From the cell containing the given text, extract its center point as [X, Y] coordinate. 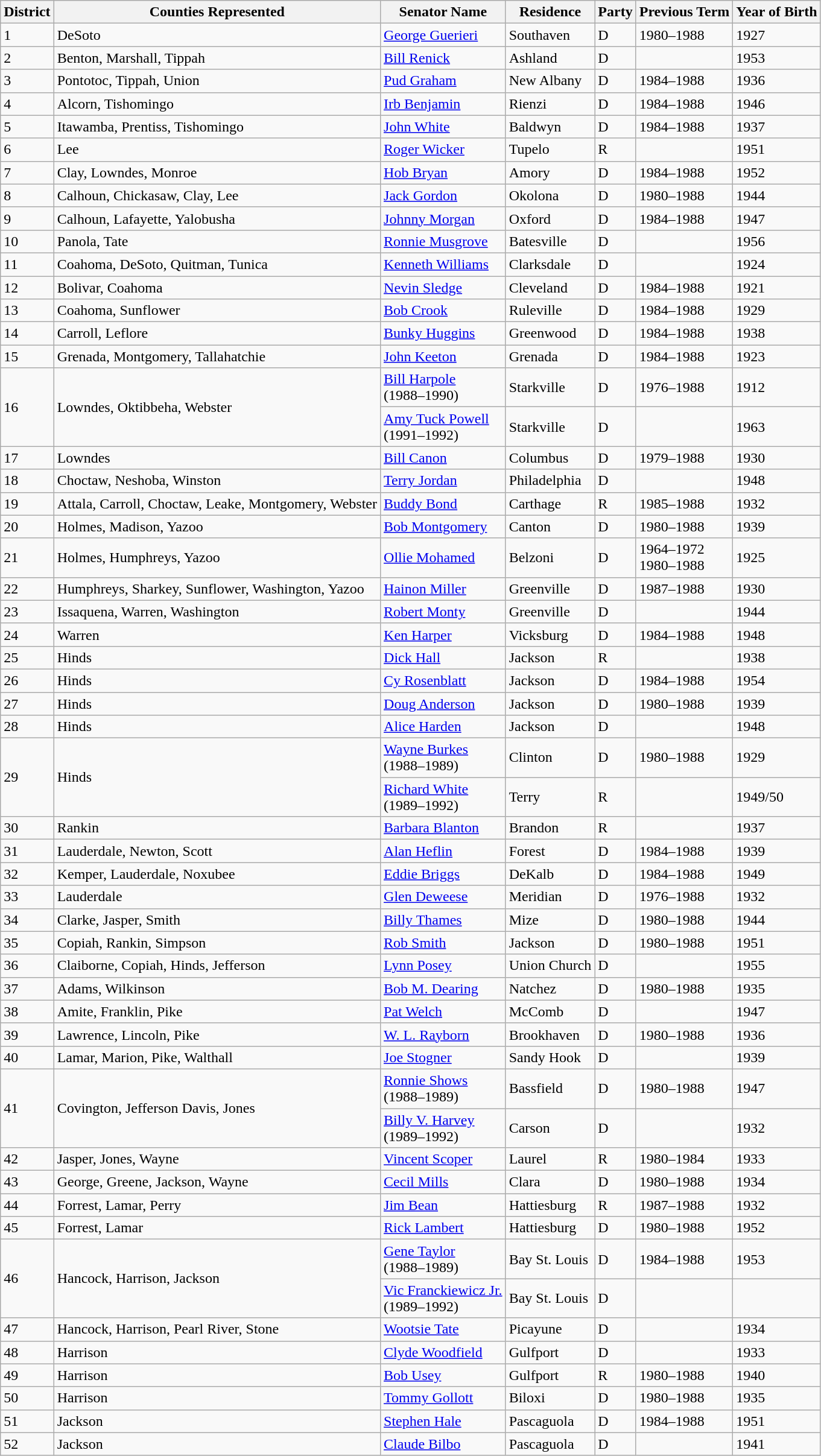
Bob Usey [443, 1375]
John Keeton [443, 356]
Lawrence, Lincoln, Pike [217, 1034]
Canton [550, 527]
35 [27, 943]
29 [27, 777]
13 [27, 311]
Counties Represented [217, 12]
Terry Jordan [443, 481]
39 [27, 1034]
1940 [777, 1375]
Carson [550, 1128]
20 [27, 527]
Coahoma, Sunflower [217, 311]
Richard White(1989–1992) [443, 797]
Terry [550, 797]
Holmes, Humphreys, Yazoo [217, 557]
Ruleville [550, 311]
Joe Stogner [443, 1057]
W. L. Rayborn [443, 1034]
21 [27, 557]
Union Church [550, 966]
Irb Benjamin [443, 104]
Jack Gordon [443, 195]
Ronnie Musgrove [443, 241]
Tupelo [550, 150]
1924 [777, 264]
Pud Graham [443, 81]
Senator Name [443, 12]
8 [27, 195]
1927 [777, 35]
Robert Monty [443, 612]
Clinton [550, 758]
14 [27, 334]
23 [27, 612]
Cy Rosenblatt [443, 680]
Holmes, Madison, Yazoo [217, 527]
1 [27, 35]
12 [27, 288]
Coahoma, DeSoto, Quitman, Tunica [217, 264]
Kemper, Lauderdale, Noxubee [217, 874]
Buddy Bond [443, 504]
Bassfield [550, 1088]
Natchez [550, 989]
Amy Tuck Powell(1991–1992) [443, 427]
Warren [217, 635]
1925 [777, 557]
Stephen Hale [443, 1421]
Tommy Gollott [443, 1398]
Billy Thames [443, 920]
45 [27, 1228]
Wootsie Tate [443, 1329]
Doug Anderson [443, 704]
Biloxi [550, 1398]
Roger Wicker [443, 150]
Mize [550, 920]
Forest [550, 851]
52 [27, 1444]
Bill Canon [443, 458]
34 [27, 920]
Clara [550, 1182]
Previous Term [684, 12]
Year of Birth [777, 12]
1980–1984 [684, 1159]
Bill Harpole(1988–1990) [443, 387]
50 [27, 1398]
Lee [217, 150]
48 [27, 1352]
33 [27, 897]
28 [27, 727]
10 [27, 241]
John White [443, 127]
1912 [777, 387]
Cecil Mills [443, 1182]
Eddie Briggs [443, 874]
Vicksburg [550, 635]
27 [27, 704]
Amite, Franklin, Pike [217, 1011]
Alcorn, Tishomingo [217, 104]
Calhoun, Chickasaw, Clay, Lee [217, 195]
2 [27, 58]
46 [27, 1279]
37 [27, 989]
30 [27, 828]
Bill Renick [443, 58]
1949 [777, 874]
Bob Crook [443, 311]
Greenwood [550, 334]
Alice Harden [443, 727]
15 [27, 356]
Sandy Hook [550, 1057]
1921 [777, 288]
Jasper, Jones, Wayne [217, 1159]
1955 [777, 966]
Carroll, Leflore [217, 334]
Pat Welch [443, 1011]
Laurel [550, 1159]
Pontotoc, Tippah, Union [217, 81]
Forrest, Lamar, Perry [217, 1205]
9 [27, 218]
Ollie Mohamed [443, 557]
Nevin Sledge [443, 288]
Alan Heflin [443, 851]
16 [27, 407]
Humphreys, Sharkey, Sunflower, Washington, Yazoo [217, 589]
1956 [777, 241]
Wayne Burkes(1988–1989) [443, 758]
Calhoun, Lafayette, Yalobusha [217, 218]
Clarke, Jasper, Smith [217, 920]
1946 [777, 104]
Residence [550, 12]
1954 [777, 680]
Kenneth Williams [443, 264]
42 [27, 1159]
49 [27, 1375]
Lynn Posey [443, 966]
1923 [777, 356]
Amory [550, 173]
Billy V. Harvey(1989–1992) [443, 1128]
24 [27, 635]
District [27, 12]
Adams, Wilkinson [217, 989]
31 [27, 851]
4 [27, 104]
Columbus [550, 458]
1985–1988 [684, 504]
Belzoni [550, 557]
Bob M. Dearing [443, 989]
51 [27, 1421]
Attala, Carroll, Choctaw, Leake, Montgomery, Webster [217, 504]
Southaven [550, 35]
Vic Franckiewicz Jr.(1989–1992) [443, 1298]
1979–1988 [684, 458]
41 [27, 1108]
Issaquena, Warren, Washington [217, 612]
Oxford [550, 218]
Ashland [550, 58]
40 [27, 1057]
32 [27, 874]
Bolivar, Coahoma [217, 288]
Claiborne, Copiah, Hinds, Jefferson [217, 966]
11 [27, 264]
New Albany [550, 81]
Johnny Morgan [443, 218]
Clay, Lowndes, Monroe [217, 173]
47 [27, 1329]
Brookhaven [550, 1034]
Okolona [550, 195]
Bob Montgomery [443, 527]
Hancock, Harrison, Pearl River, Stone [217, 1329]
Benton, Marshall, Tippah [217, 58]
1963 [777, 427]
Rick Lambert [443, 1228]
Grenada [550, 356]
7 [27, 173]
44 [27, 1205]
26 [27, 680]
George, Greene, Jackson, Wayne [217, 1182]
Vincent Scoper [443, 1159]
1964–19721980–1988 [684, 557]
Barbara Blanton [443, 828]
Picayune [550, 1329]
DeKalb [550, 874]
22 [27, 589]
Party [615, 12]
Cleveland [550, 288]
Baldwyn [550, 127]
Ronnie Shows(1988–1989) [443, 1088]
Lauderdale [217, 897]
Dick Hall [443, 657]
Choctaw, Neshoba, Winston [217, 481]
5 [27, 127]
Lowndes [217, 458]
Ken Harper [443, 635]
1941 [777, 1444]
Glen Deweese [443, 897]
George Guerieri [443, 35]
Brandon [550, 828]
Claude Bilbo [443, 1444]
Copiah, Rankin, Simpson [217, 943]
Lamar, Marion, Pike, Walthall [217, 1057]
Hancock, Harrison, Jackson [217, 1279]
DeSoto [217, 35]
Lowndes, Oktibbeha, Webster [217, 407]
Panola, Tate [217, 241]
18 [27, 481]
Clarksdale [550, 264]
Itawamba, Prentiss, Tishomingo [217, 127]
Grenada, Montgomery, Tallahatchie [217, 356]
3 [27, 81]
Covington, Jefferson Davis, Jones [217, 1108]
Hob Bryan [443, 173]
25 [27, 657]
1949/50 [777, 797]
Rienzi [550, 104]
Hainon Miller [443, 589]
Gene Taylor(1988–1989) [443, 1259]
43 [27, 1182]
38 [27, 1011]
Meridian [550, 897]
Jim Bean [443, 1205]
17 [27, 458]
Philadelphia [550, 481]
Batesville [550, 241]
Carthage [550, 504]
Clyde Woodfield [443, 1352]
Rankin [217, 828]
6 [27, 150]
Forrest, Lamar [217, 1228]
Rob Smith [443, 943]
36 [27, 966]
Lauderdale, Newton, Scott [217, 851]
19 [27, 504]
Bunky Huggins [443, 334]
McComb [550, 1011]
